For the text-containing cell, return its midpoint in (x, y) coordinate format. 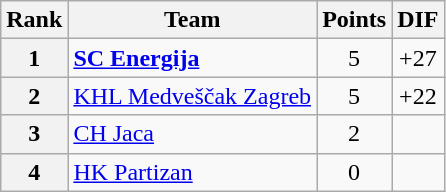
KHL Medveščak Zagreb (192, 96)
1 (34, 58)
SC Energija (192, 58)
+22 (418, 96)
0 (354, 172)
HK Partizan (192, 172)
Rank (34, 20)
DIF (418, 20)
3 (34, 134)
+27 (418, 58)
CH Jaca (192, 134)
4 (34, 172)
Points (354, 20)
Team (192, 20)
